Search for the cell housing the specified text and yield its (X, Y) center coordinate. 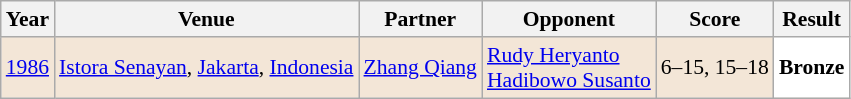
Zhang Qiang (420, 68)
Opponent (569, 19)
Rudy Heryanto Hadibowo Susanto (569, 68)
Score (715, 19)
Bronze (812, 68)
Partner (420, 19)
Venue (206, 19)
1986 (28, 68)
6–15, 15–18 (715, 68)
Year (28, 19)
Istora Senayan, Jakarta, Indonesia (206, 68)
Result (812, 19)
